Extract the (x, y) coordinate from the center of the cell holding the provided text.  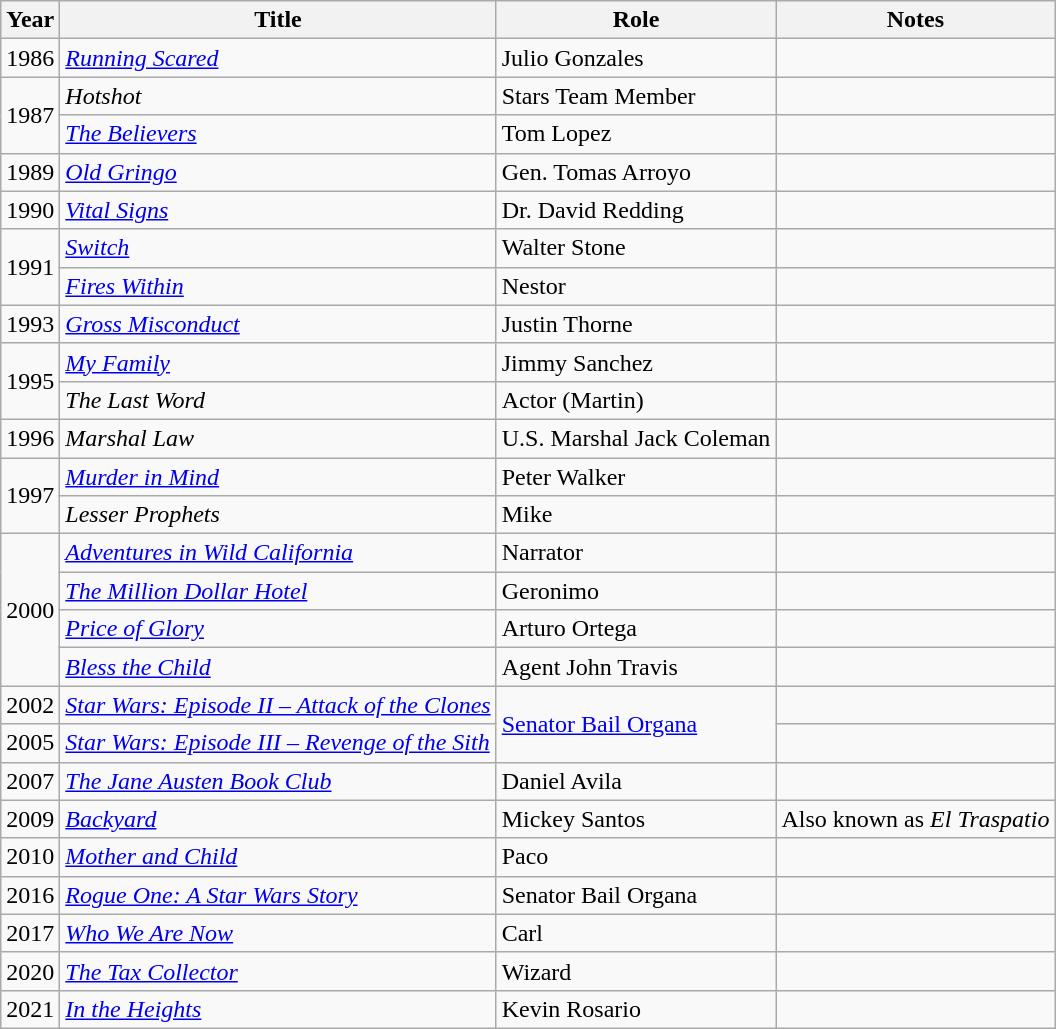
Daniel Avila (636, 781)
Price of Glory (278, 629)
2017 (30, 933)
2009 (30, 819)
1990 (30, 210)
Wizard (636, 971)
2002 (30, 705)
Gen. Tomas Arroyo (636, 172)
Nestor (636, 286)
Mickey Santos (636, 819)
Backyard (278, 819)
Vital Signs (278, 210)
Notes (916, 20)
Fires Within (278, 286)
Tom Lopez (636, 134)
Running Scared (278, 58)
In the Heights (278, 1009)
Star Wars: Episode II – Attack of the Clones (278, 705)
Justin Thorne (636, 324)
Carl (636, 933)
Marshal Law (278, 438)
Old Gringo (278, 172)
Arturo Ortega (636, 629)
Rogue One: A Star Wars Story (278, 895)
1995 (30, 381)
1997 (30, 496)
1987 (30, 115)
1986 (30, 58)
Hotshot (278, 96)
Who We Are Now (278, 933)
Bless the Child (278, 667)
Mike (636, 515)
Actor (Martin) (636, 400)
2021 (30, 1009)
Role (636, 20)
The Jane Austen Book Club (278, 781)
Agent John Travis (636, 667)
Kevin Rosario (636, 1009)
2007 (30, 781)
2010 (30, 857)
The Million Dollar Hotel (278, 591)
1991 (30, 267)
Gross Misconduct (278, 324)
Jimmy Sanchez (636, 362)
Paco (636, 857)
1989 (30, 172)
The Believers (278, 134)
2005 (30, 743)
1993 (30, 324)
Geronimo (636, 591)
The Tax Collector (278, 971)
Walter Stone (636, 248)
2000 (30, 610)
Julio Gonzales (636, 58)
Year (30, 20)
Narrator (636, 553)
Mother and Child (278, 857)
Dr. David Redding (636, 210)
Also known as El Traspatio (916, 819)
Adventures in Wild California (278, 553)
Stars Team Member (636, 96)
Switch (278, 248)
The Last Word (278, 400)
U.S. Marshal Jack Coleman (636, 438)
1996 (30, 438)
Star Wars: Episode III – Revenge of the Sith (278, 743)
Lesser Prophets (278, 515)
2016 (30, 895)
Murder in Mind (278, 477)
Peter Walker (636, 477)
2020 (30, 971)
My Family (278, 362)
Title (278, 20)
